Search for the cell housing the specified text and yield its [X, Y] center coordinate. 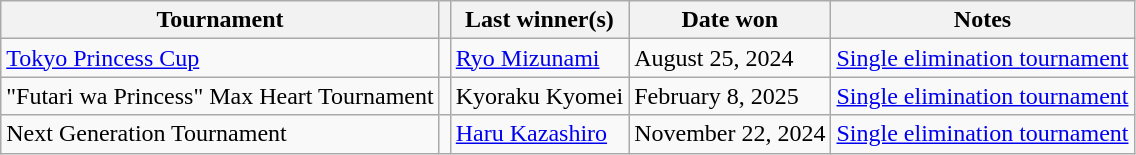
Date won [730, 20]
Kyoraku Kyomei [539, 96]
Haru Kazashiro [539, 134]
November 22, 2024 [730, 134]
Tournament [220, 20]
August 25, 2024 [730, 58]
Notes [982, 20]
Last winner(s) [539, 20]
February 8, 2025 [730, 96]
Tokyo Princess Cup [220, 58]
"Futari wa Princess" Max Heart Tournament [220, 96]
Ryo Mizunami [539, 58]
Next Generation Tournament [220, 134]
